Determine the [x, y] coordinate at the center of the cell enclosing the given text.  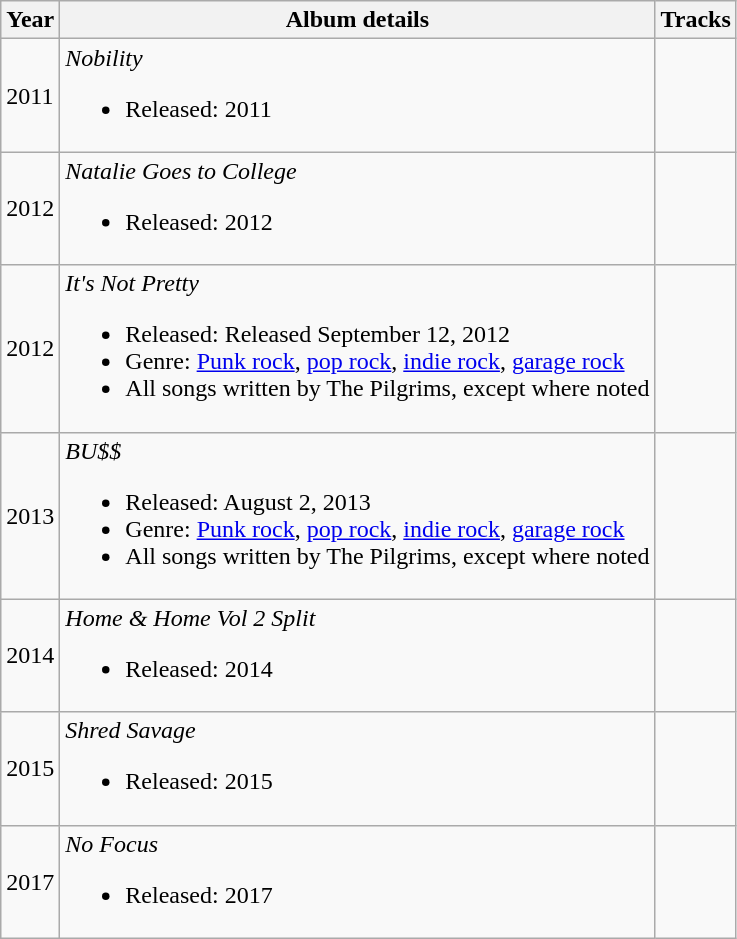
2013 [30, 516]
Natalie Goes to CollegeReleased: 2012 [358, 208]
2014 [30, 656]
Album details [358, 20]
BU$$Released: August 2, 2013Genre: Punk rock, pop rock, indie rock, garage rockAll songs written by The Pilgrims, except where noted [358, 516]
2011 [30, 96]
No FocusReleased: 2017 [358, 882]
2015 [30, 768]
Shred SavageReleased: 2015 [358, 768]
2017 [30, 882]
Home & Home Vol 2 SplitReleased: 2014 [358, 656]
NobilityReleased: 2011 [358, 96]
Year [30, 20]
Tracks [696, 20]
